Search for the cell housing the specified text and yield its [X, Y] center coordinate. 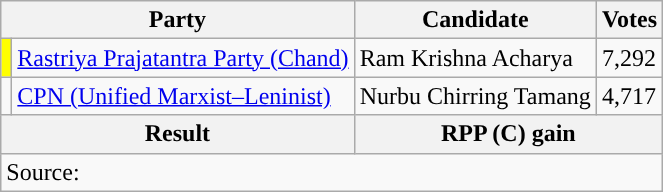
Ram Krishna Acharya [475, 58]
Party [178, 20]
Rastriya Prajatantra Party (Chand) [183, 58]
Votes [629, 20]
7,292 [629, 58]
CPN (Unified Marxist–Leninist) [183, 96]
Result [178, 134]
Nurbu Chirring Tamang [475, 96]
RPP (C) gain [508, 134]
Candidate [475, 20]
Source: [332, 172]
4,717 [629, 96]
